Search for the cell housing the specified text and yield its [X, Y] center coordinate. 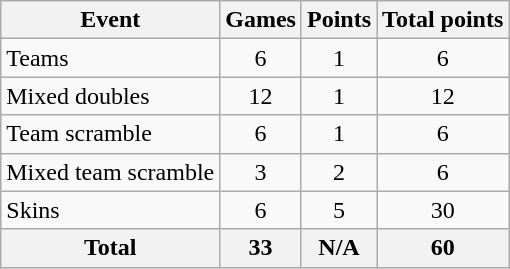
Total [110, 248]
3 [261, 172]
5 [338, 210]
Teams [110, 58]
Skins [110, 210]
Points [338, 20]
Team scramble [110, 134]
N/A [338, 248]
30 [443, 210]
2 [338, 172]
Mixed team scramble [110, 172]
Games [261, 20]
Mixed doubles [110, 96]
60 [443, 248]
Total points [443, 20]
Event [110, 20]
33 [261, 248]
